From the cell containing the given text, extract its center point as (X, Y) coordinate. 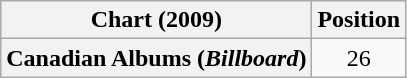
Chart (2009) (156, 20)
Position (359, 20)
Canadian Albums (Billboard) (156, 58)
26 (359, 58)
